Return [x, y] of the center of cell containing provided text 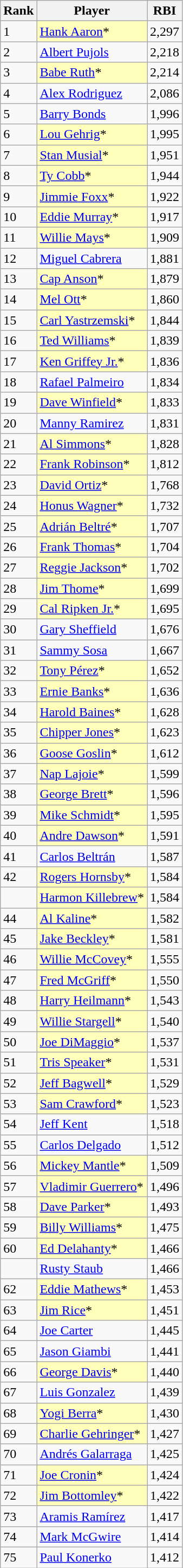
Jeff Kent [92, 1124]
1,695 [165, 609]
Al Simmons* [92, 444]
17 [18, 361]
69 [18, 1434]
1,652 [165, 671]
Willie McCovey* [92, 960]
1,425 [165, 1454]
54 [18, 1124]
Adrián Beltré* [92, 526]
1,909 [165, 237]
Vladimir Guerrero* [92, 1186]
1,732 [165, 506]
Mark McGwire [92, 1537]
50 [18, 1042]
56 [18, 1165]
Ed Delahanty* [92, 1248]
2 [18, 52]
58 [18, 1207]
66 [18, 1372]
6 [18, 134]
1,441 [165, 1351]
1,836 [165, 361]
14 [18, 300]
72 [18, 1495]
Carlos Beltrán [92, 856]
2,086 [165, 93]
1,699 [165, 588]
62 [18, 1290]
1,831 [165, 423]
12 [18, 258]
57 [18, 1186]
Paul Konerko [92, 1557]
1 [18, 31]
1,412 [165, 1557]
30 [18, 630]
Charlie Gehringer* [92, 1434]
1,422 [165, 1495]
8 [18, 176]
36 [18, 753]
Jim Rice* [92, 1310]
David Ortiz* [92, 485]
26 [18, 547]
27 [18, 567]
Joe DiMaggio* [92, 1042]
Hank Aaron* [92, 31]
65 [18, 1351]
Eddie Murray* [92, 217]
1,996 [165, 114]
1,512 [165, 1145]
1,453 [165, 1290]
Sam Crawford* [92, 1104]
Rusty Staub [92, 1269]
Frank Thomas* [92, 547]
George Brett* [92, 794]
Yogi Berra* [92, 1413]
1,550 [165, 980]
2,297 [165, 31]
1,581 [165, 939]
Mike Schmidt* [92, 815]
63 [18, 1310]
1,587 [165, 856]
George Davis* [92, 1372]
1,917 [165, 217]
1,844 [165, 320]
1,596 [165, 794]
Fred McGriff* [92, 980]
Dave Parker* [92, 1207]
60 [18, 1248]
1,591 [165, 835]
3 [18, 73]
28 [18, 588]
1,628 [165, 712]
Willie Mays* [92, 237]
52 [18, 1083]
1,704 [165, 547]
Harry Heilmann* [92, 1001]
Jim Thome* [92, 588]
Carl Yastrzemski* [92, 320]
51 [18, 1062]
74 [18, 1537]
1,860 [165, 300]
11 [18, 237]
Aramis Ramírez [92, 1516]
Barry Bonds [92, 114]
33 [18, 691]
1,834 [165, 382]
Manny Ramirez [92, 423]
Albert Pujols [92, 52]
22 [18, 464]
23 [18, 485]
Frank Robinson* [92, 464]
1,667 [165, 650]
Ty Cobb* [92, 176]
Chipper Jones* [92, 733]
Sammy Sosa [92, 650]
19 [18, 403]
Tris Speaker* [92, 1062]
Stan Musial* [92, 155]
2,214 [165, 73]
4 [18, 93]
1,427 [165, 1434]
Rogers Hornsby* [92, 877]
71 [18, 1475]
Ken Griffey Jr.* [92, 361]
75 [18, 1557]
1,439 [165, 1392]
1,833 [165, 403]
48 [18, 1001]
Ernie Banks* [92, 691]
41 [18, 856]
Andrés Galarraga [92, 1454]
1,414 [165, 1537]
Honus Wagner* [92, 506]
Mel Ott* [92, 300]
1,509 [165, 1165]
1,417 [165, 1516]
1,543 [165, 1001]
1,595 [165, 815]
31 [18, 650]
49 [18, 1021]
1,812 [165, 464]
1,623 [165, 733]
1,636 [165, 691]
1,537 [165, 1042]
Harold Baines* [92, 712]
Luis Gonzalez [92, 1392]
Dave Winfield* [92, 403]
1,702 [165, 567]
2,218 [165, 52]
Gary Sheffield [92, 630]
38 [18, 794]
1,555 [165, 960]
RBI [165, 11]
Billy Williams* [92, 1227]
Mickey Mantle* [92, 1165]
1,518 [165, 1124]
45 [18, 939]
25 [18, 526]
1,430 [165, 1413]
55 [18, 1145]
Willie Stargell* [92, 1021]
13 [18, 279]
46 [18, 960]
24 [18, 506]
1,676 [165, 630]
20 [18, 423]
Rafael Palmeiro [92, 382]
1,768 [165, 485]
32 [18, 671]
5 [18, 114]
37 [18, 774]
1,944 [165, 176]
1,531 [165, 1062]
15 [18, 320]
1,523 [165, 1104]
Cal Ripken Jr.* [92, 609]
Ted Williams* [92, 341]
1,529 [165, 1083]
Tony Pérez* [92, 671]
Jeff Bagwell* [92, 1083]
16 [18, 341]
1,881 [165, 258]
47 [18, 980]
Andre Dawson* [92, 835]
73 [18, 1516]
Alex Rodriguez [92, 93]
Joe Carter [92, 1331]
53 [18, 1104]
Miguel Cabrera [92, 258]
21 [18, 444]
42 [18, 877]
1,995 [165, 134]
1,951 [165, 155]
Eddie Mathews* [92, 1290]
29 [18, 609]
1,707 [165, 526]
1,922 [165, 196]
1,839 [165, 341]
Joe Cronin* [92, 1475]
1,451 [165, 1310]
Babe Ruth* [92, 73]
1,496 [165, 1186]
Reggie Jackson* [92, 567]
1,612 [165, 753]
Player [92, 11]
Jimmie Foxx* [92, 196]
Carlos Delgado [92, 1145]
1,475 [165, 1227]
10 [18, 217]
7 [18, 155]
Al Kaline* [92, 918]
Nap Lajoie* [92, 774]
1,879 [165, 279]
Lou Gehrig* [92, 134]
67 [18, 1392]
1,493 [165, 1207]
35 [18, 733]
1,599 [165, 774]
Jake Beckley* [92, 939]
70 [18, 1454]
40 [18, 835]
18 [18, 382]
1,424 [165, 1475]
34 [18, 712]
1,582 [165, 918]
1,440 [165, 1372]
59 [18, 1227]
1,828 [165, 444]
Cap Anson* [92, 279]
Rank [18, 11]
39 [18, 815]
68 [18, 1413]
1,445 [165, 1331]
Goose Goslin* [92, 753]
44 [18, 918]
Harmon Killebrew* [92, 897]
9 [18, 196]
64 [18, 1331]
Jason Giambi [92, 1351]
1,540 [165, 1021]
Jim Bottomley* [92, 1495]
